Identify which cell holds the provided text, then report its (x, y) central coordinate. 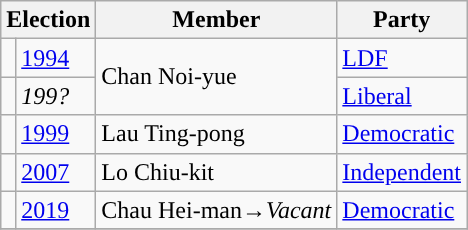
Member (216, 20)
Chan Noi-yue (216, 77)
Chau Hei-man→Vacant (216, 210)
Lo Chiu-kit (216, 172)
2019 (56, 210)
Lau Ting-pong (216, 134)
LDF (402, 58)
199? (56, 96)
2007 (56, 172)
Election (48, 20)
1994 (56, 58)
Party (402, 20)
Liberal (402, 96)
Independent (402, 172)
1999 (56, 134)
